Determine the (x, y) coordinate at the center of the cell enclosing the given text.  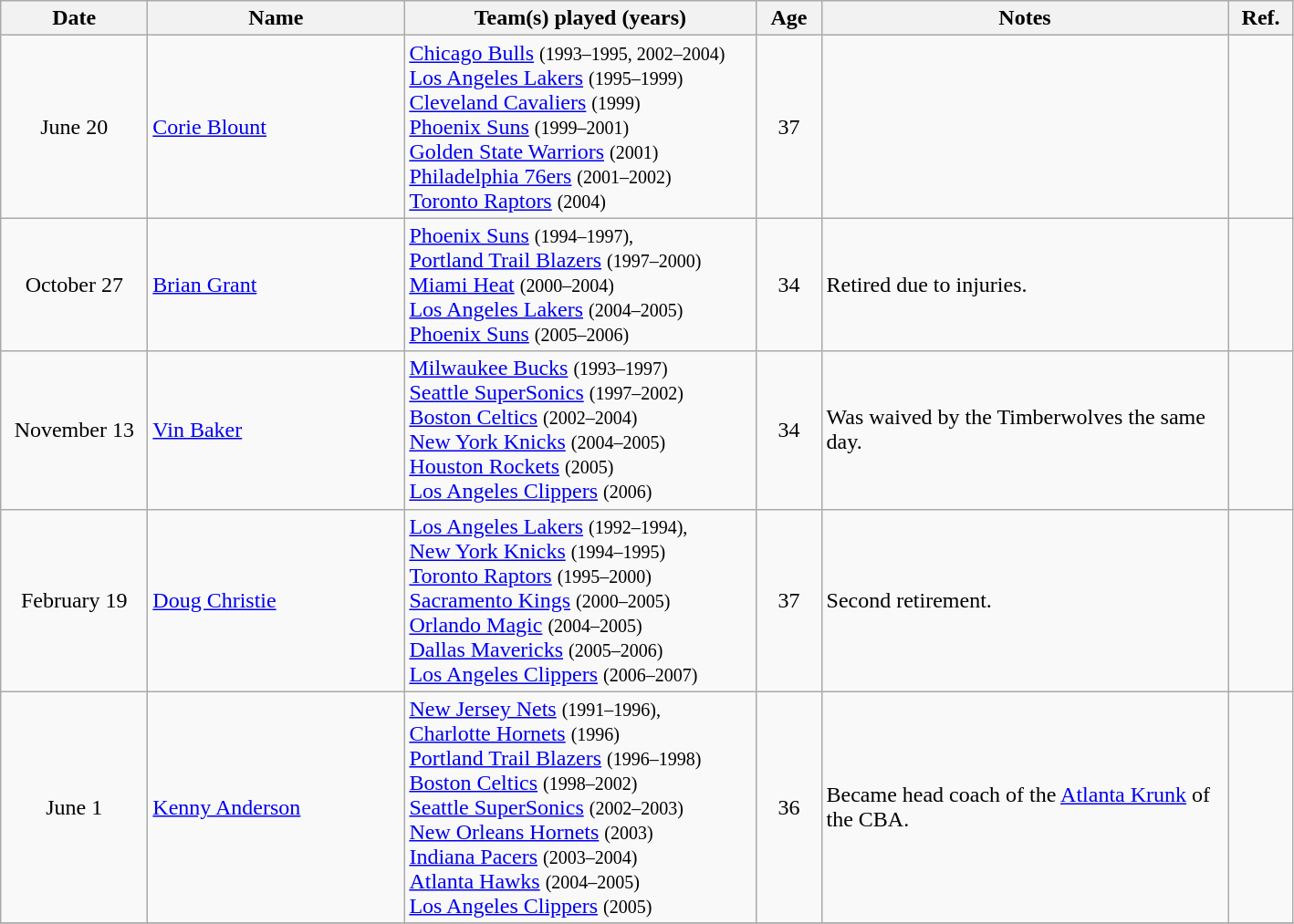
Date (75, 18)
Was waived by the Timberwolves the same day. (1025, 431)
Team(s) played (years) (580, 18)
Notes (1025, 18)
36 (788, 807)
November 13 (75, 431)
Brian Grant (276, 285)
Kenny Anderson (276, 807)
Name (276, 18)
February 19 (75, 600)
Corie Blount (276, 127)
Vin Baker (276, 431)
Phoenix Suns (1994–1997), Portland Trail Blazers (1997–2000)Miami Heat (2000–2004)Los Angeles Lakers (2004–2005)Phoenix Suns (2005–2006) (580, 285)
June 1 (75, 807)
Ref. (1261, 18)
Retired due to injuries. (1025, 285)
Age (788, 18)
October 27 (75, 285)
June 20 (75, 127)
Became head coach of the Atlanta Krunk of the CBA. (1025, 807)
Doug Christie (276, 600)
Second retirement. (1025, 600)
